Output the [x, y] coordinate of the center of the cell containing the given text.  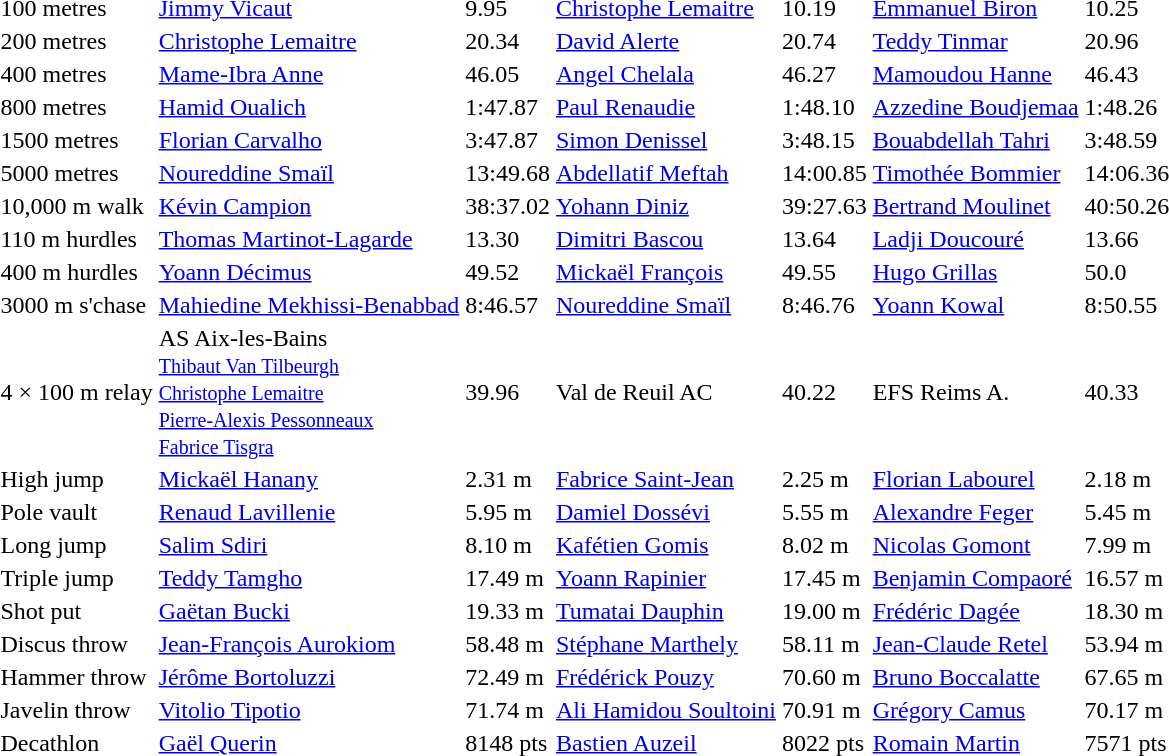
Thomas Martinot-Lagarde [309, 239]
3:48.15 [824, 140]
46.27 [824, 74]
Benjamin Compaoré [976, 578]
Bruno Boccalatte [976, 677]
Frédérick Pouzy [666, 677]
Mame-Ibra Anne [309, 74]
40.22 [824, 392]
Bouabdellah Tahri [976, 140]
Stéphane Marthely [666, 644]
1:48.10 [824, 107]
Mamoudou Hanne [976, 74]
8:46.76 [824, 305]
Azzedine Boudjemaa [976, 107]
8.10 m [508, 545]
Frédéric Dagée [976, 611]
39:27.63 [824, 206]
Mickaël Hanany [309, 479]
Ladji Doucouré [976, 239]
David Alerte [666, 41]
EFS Reims A. [976, 392]
13.30 [508, 239]
8.02 m [824, 545]
58.48 m [508, 644]
Kafétien Gomis [666, 545]
2.25 m [824, 479]
Jérôme Bortoluzzi [309, 677]
Yoann Kowal [976, 305]
72.49 m [508, 677]
Christophe Lemaitre [309, 41]
17.45 m [824, 578]
Paul Renaudie [666, 107]
70.91 m [824, 710]
70.60 m [824, 677]
3:47.87 [508, 140]
Angel Chelala [666, 74]
39.96 [508, 392]
58.11 m [824, 644]
38:37.02 [508, 206]
13:49.68 [508, 173]
Alexandre Feger [976, 512]
Val de Reuil AC [666, 392]
Kévin Campion [309, 206]
46.05 [508, 74]
20.74 [824, 41]
Timothée Bommier [976, 173]
AS Aix-les-BainsThibaut Van TilbeurghChristophe LemaitrePierre-Alexis PessonneauxFabrice Tisgra [309, 392]
1:47.87 [508, 107]
Teddy Tamgho [309, 578]
Mickaël François [666, 272]
Mahiedine Mekhissi-Benabbad [309, 305]
Simon Denissel [666, 140]
Hugo Grillas [976, 272]
Yoann Décimus [309, 272]
Dimitri Bascou [666, 239]
5.55 m [824, 512]
Bertrand Moulinet [976, 206]
Nicolas Gomont [976, 545]
Yoann Rapinier [666, 578]
Gaëtan Bucki [309, 611]
Fabrice Saint-Jean [666, 479]
71.74 m [508, 710]
Renaud Lavillenie [309, 512]
Vitolio Tipotio [309, 710]
8:46.57 [508, 305]
Abdellatif Meftah [666, 173]
Jean-Claude Retel [976, 644]
Teddy Tinmar [976, 41]
Grégory Camus [976, 710]
Tumatai Dauphin [666, 611]
20.34 [508, 41]
19.33 m [508, 611]
Hamid Oualich [309, 107]
Florian Labourel [976, 479]
17.49 m [508, 578]
Ali Hamidou Soultoini [666, 710]
49.52 [508, 272]
Damiel Dossévi [666, 512]
Florian Carvalho [309, 140]
49.55 [824, 272]
Jean-François Aurokiom [309, 644]
Salim Sdiri [309, 545]
13.64 [824, 239]
5.95 m [508, 512]
2.31 m [508, 479]
14:00.85 [824, 173]
19.00 m [824, 611]
Yohann Diniz [666, 206]
